For the text-containing cell, return its midpoint in (x, y) coordinate format. 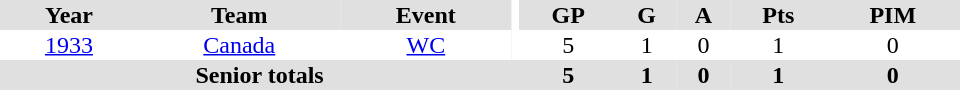
Team (240, 15)
A (704, 15)
WC (426, 45)
Canada (240, 45)
1933 (69, 45)
Senior totals (260, 75)
PIM (893, 15)
Year (69, 15)
G (646, 15)
GP (568, 15)
Pts (778, 15)
Event (426, 15)
